Pinpoint the cell where the given text exists, returning its [X, Y] midpoint coordinate. 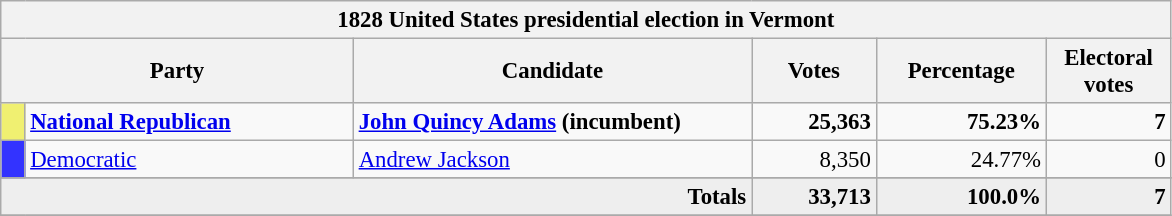
National Republican [189, 122]
Andrew Jackson [552, 160]
1828 United States presidential election in Vermont [586, 20]
0 [1108, 160]
Percentage [961, 72]
75.23% [961, 122]
Votes [814, 72]
Electoral votes [1108, 72]
24.77% [961, 160]
Totals [376, 197]
33,713 [814, 197]
John Quincy Adams (incumbent) [552, 122]
8,350 [814, 160]
25,363 [814, 122]
100.0% [961, 197]
Candidate [552, 72]
Democratic [189, 160]
Party [178, 72]
